Return the (x, y) coordinate for the center point of the cell that contains the specified text.  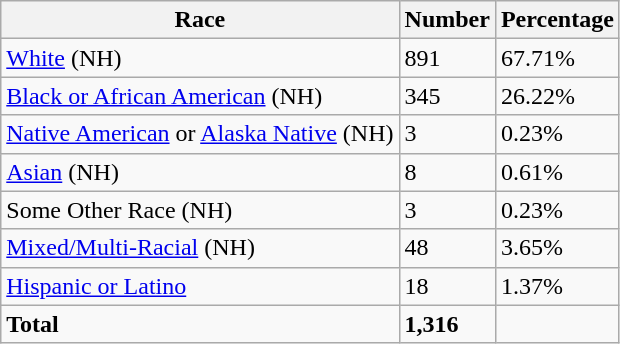
18 (447, 286)
26.22% (557, 96)
Asian (NH) (200, 172)
1.37% (557, 286)
Percentage (557, 20)
Some Other Race (NH) (200, 210)
Number (447, 20)
Total (200, 324)
48 (447, 248)
345 (447, 96)
White (NH) (200, 58)
67.71% (557, 58)
1,316 (447, 324)
Race (200, 20)
3.65% (557, 248)
0.61% (557, 172)
Black or African American (NH) (200, 96)
Mixed/Multi-Racial (NH) (200, 248)
891 (447, 58)
8 (447, 172)
Native American or Alaska Native (NH) (200, 134)
Hispanic or Latino (200, 286)
